Determine the [X, Y] coordinate at the center of the cell enclosing the given text.  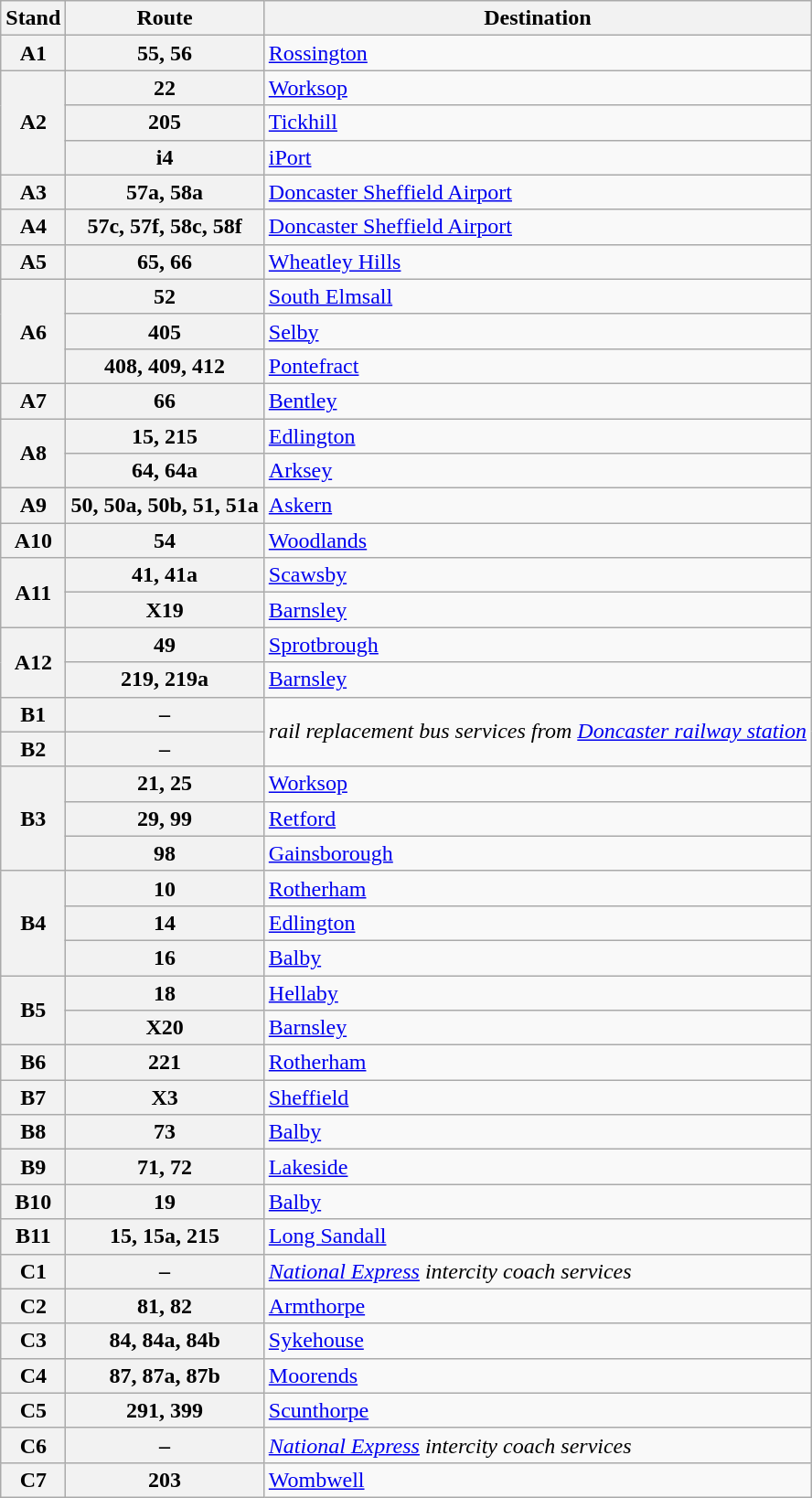
Askern [538, 506]
Rossington [538, 53]
C5 [33, 1410]
29, 99 [165, 819]
18 [165, 992]
Arksey [538, 471]
B8 [33, 1132]
41, 41a [165, 575]
B9 [33, 1167]
57c, 57f, 58c, 58f [165, 227]
B4 [33, 923]
Woodlands [538, 540]
A7 [33, 401]
54 [165, 540]
Long Sandall [538, 1236]
B11 [33, 1236]
16 [165, 958]
Sheffield [538, 1097]
221 [165, 1063]
15, 215 [165, 436]
405 [165, 331]
rail replacement bus services from Doncaster railway station [538, 732]
A12 [33, 662]
15, 15a, 215 [165, 1236]
C2 [33, 1306]
Hellaby [538, 992]
49 [165, 645]
219, 219a [165, 679]
Route [165, 18]
C6 [33, 1445]
Stand [33, 18]
50, 50a, 50b, 51, 51a [165, 506]
19 [165, 1202]
291, 399 [165, 1410]
Retford [538, 819]
Tickhill [538, 123]
73 [165, 1132]
B2 [33, 749]
Destination [538, 18]
A2 [33, 123]
B10 [33, 1202]
57a, 58a [165, 192]
81, 82 [165, 1306]
98 [165, 853]
A8 [33, 454]
84, 84a, 84b [165, 1341]
205 [165, 123]
14 [165, 923]
X20 [165, 1028]
A11 [33, 593]
Bentley [538, 401]
A4 [33, 227]
65, 66 [165, 262]
52 [165, 296]
A1 [33, 53]
B7 [33, 1097]
C3 [33, 1341]
B1 [33, 714]
B3 [33, 819]
Scunthorpe [538, 1410]
A9 [33, 506]
Wheatley Hills [538, 262]
C1 [33, 1271]
C7 [33, 1480]
203 [165, 1480]
X19 [165, 610]
Pontefract [538, 366]
Sykehouse [538, 1341]
71, 72 [165, 1167]
Armthorpe [538, 1306]
A3 [33, 192]
66 [165, 401]
A10 [33, 540]
22 [165, 88]
Gainsborough [538, 853]
A5 [33, 262]
iPort [538, 157]
87, 87a, 87b [165, 1375]
B6 [33, 1063]
Moorends [538, 1375]
10 [165, 888]
55, 56 [165, 53]
B5 [33, 1010]
408, 409, 412 [165, 366]
A6 [33, 331]
i4 [165, 157]
Scawsby [538, 575]
Sprotbrough [538, 645]
64, 64a [165, 471]
Selby [538, 331]
21, 25 [165, 784]
Wombwell [538, 1480]
C4 [33, 1375]
South Elmsall [538, 296]
Lakeside [538, 1167]
X3 [165, 1097]
